Output the (x, y) coordinate of the center of the cell containing the given text.  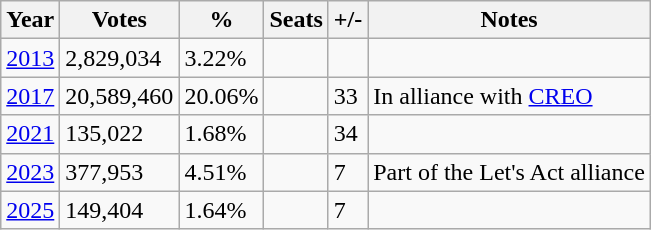
In alliance with CREO (510, 96)
4.51% (222, 172)
+/- (348, 20)
Seats (296, 20)
2025 (30, 210)
20,589,460 (120, 96)
Votes (120, 20)
377,953 (120, 172)
149,404 (120, 210)
2,829,034 (120, 58)
33 (348, 96)
Year (30, 20)
1.64% (222, 210)
2017 (30, 96)
34 (348, 134)
20.06% (222, 96)
Part of the Let's Act alliance (510, 172)
2023 (30, 172)
1.68% (222, 134)
3.22% (222, 58)
135,022 (120, 134)
2013 (30, 58)
Notes (510, 20)
% (222, 20)
2021 (30, 134)
